Determine the [x, y] coordinate at the center of the cell enclosing the given text.  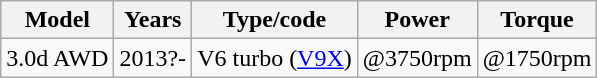
Model [58, 20]
3.0d AWD [58, 58]
@3750rpm [417, 58]
Type/code [275, 20]
Power [417, 20]
V6 turbo (V9X) [275, 58]
2013?- [153, 58]
@1750rpm [537, 58]
Years [153, 20]
Torque [537, 20]
